Find where the given text appears and provide that cell's center as (X, Y) coordinate. 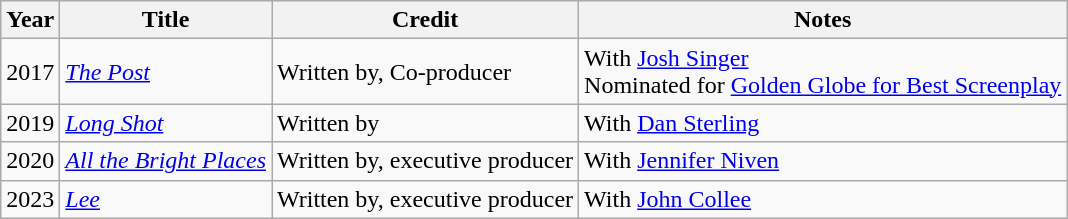
2020 (30, 161)
Notes (823, 20)
With John Collee (823, 199)
All the Bright Places (166, 161)
Written by (426, 123)
Credit (426, 20)
2023 (30, 199)
With Jennifer Niven (823, 161)
Lee (166, 199)
Year (30, 20)
Long Shot (166, 123)
Written by, Co-producer (426, 72)
2019 (30, 123)
The Post (166, 72)
Title (166, 20)
2017 (30, 72)
With Josh SingerNominated for Golden Globe for Best Screenplay (823, 72)
With Dan Sterling (823, 123)
